From the cell containing the given text, extract its center point as (x, y) coordinate. 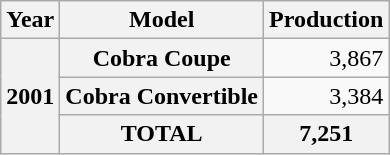
7,251 (326, 134)
2001 (30, 96)
Year (30, 20)
Model (162, 20)
Cobra Convertible (162, 96)
3,384 (326, 96)
Cobra Coupe (162, 58)
3,867 (326, 58)
TOTAL (162, 134)
Production (326, 20)
